Pinpoint the cell where the given text exists, returning its (X, Y) midpoint coordinate. 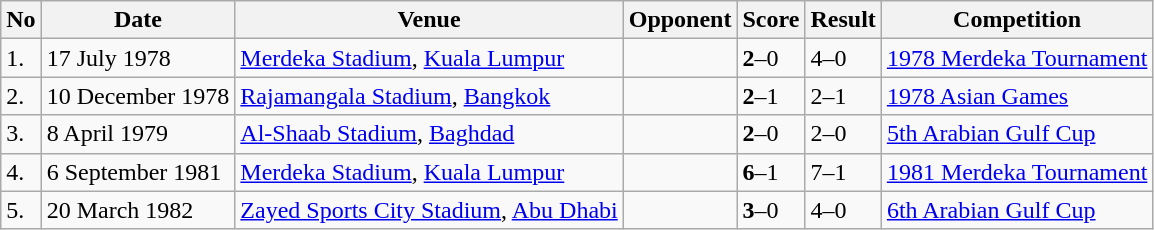
Al-Shaab Stadium, Baghdad (429, 134)
Result (843, 20)
10 December 1978 (138, 96)
Opponent (680, 20)
3–0 (771, 210)
4. (21, 172)
7–1 (843, 172)
No (21, 20)
2. (21, 96)
5. (21, 210)
Score (771, 20)
Venue (429, 20)
1. (21, 58)
6 September 1981 (138, 172)
6th Arabian Gulf Cup (1017, 210)
Rajamangala Stadium, Bangkok (429, 96)
1981 Merdeka Tournament (1017, 172)
3. (21, 134)
20 March 1982 (138, 210)
Competition (1017, 20)
Zayed Sports City Stadium, Abu Dhabi (429, 210)
1978 Merdeka Tournament (1017, 58)
6–1 (771, 172)
8 April 1979 (138, 134)
Date (138, 20)
5th Arabian Gulf Cup (1017, 134)
17 July 1978 (138, 58)
1978 Asian Games (1017, 96)
